From the cell containing the given text, extract its center point as (x, y) coordinate. 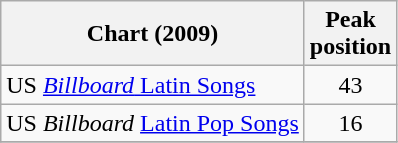
43 (350, 85)
Chart (2009) (153, 34)
US Billboard Latin Pop Songs (153, 123)
Peakposition (350, 34)
16 (350, 123)
US Billboard Latin Songs (153, 85)
